Detect which cell encompasses the target text, then output its (x, y) center coordinate. 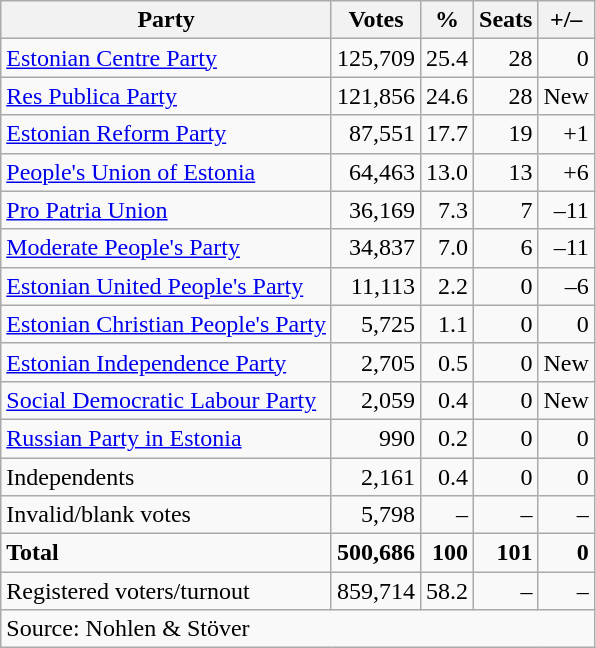
Estonian Christian People's Party (166, 324)
2.2 (448, 286)
Estonian Reform Party (166, 134)
Estonian Independence Party (166, 362)
990 (376, 438)
0.2 (448, 438)
Moderate People's Party (166, 248)
500,686 (376, 553)
Invalid/blank votes (166, 515)
17.7 (448, 134)
87,551 (376, 134)
Russian Party in Estonia (166, 438)
25.4 (448, 58)
Res Publica Party (166, 96)
7.0 (448, 248)
Social Democratic Labour Party (166, 400)
58.2 (448, 591)
People's Union of Estonia (166, 172)
Independents (166, 477)
+1 (566, 134)
2,161 (376, 477)
Party (166, 20)
36,169 (376, 210)
5,798 (376, 515)
Seats (506, 20)
2,059 (376, 400)
Source: Nohlen & Stöver (298, 629)
+/– (566, 20)
7.3 (448, 210)
Registered voters/turnout (166, 591)
1.1 (448, 324)
Votes (376, 20)
2,705 (376, 362)
0.5 (448, 362)
7 (506, 210)
11,113 (376, 286)
Pro Patria Union (166, 210)
100 (448, 553)
64,463 (376, 172)
859,714 (376, 591)
121,856 (376, 96)
Estonian Centre Party (166, 58)
34,837 (376, 248)
–6 (566, 286)
13 (506, 172)
101 (506, 553)
5,725 (376, 324)
19 (506, 134)
Estonian United People's Party (166, 286)
13.0 (448, 172)
24.6 (448, 96)
125,709 (376, 58)
% (448, 20)
6 (506, 248)
Total (166, 553)
+6 (566, 172)
